Return [X, Y] of the center of cell containing provided text 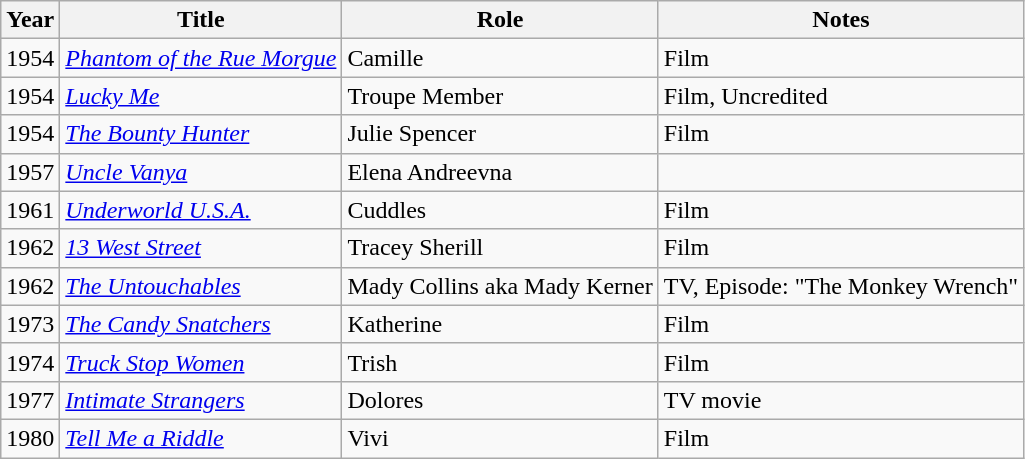
1961 [30, 210]
Camille [500, 58]
Julie Spencer [500, 134]
1957 [30, 172]
Notes [840, 20]
Troupe Member [500, 96]
Intimate Strangers [201, 400]
Dolores [500, 400]
Katherine [500, 324]
Phantom of the Rue Morgue [201, 58]
Underworld U.S.A. [201, 210]
TV, Episode: "The Monkey Wrench" [840, 286]
13 West Street [201, 248]
Trish [500, 362]
Lucky Me [201, 96]
The Candy Snatchers [201, 324]
Tracey Sherill [500, 248]
Mady Collins aka Mady Kerner [500, 286]
The Untouchables [201, 286]
1980 [30, 438]
Cuddles [500, 210]
1973 [30, 324]
Elena Andreevna [500, 172]
Tell Me a Riddle [201, 438]
Role [500, 20]
1977 [30, 400]
Vivi [500, 438]
The Bounty Hunter [201, 134]
Film, Uncredited [840, 96]
Title [201, 20]
Year [30, 20]
Uncle Vanya [201, 172]
Truck Stop Women [201, 362]
TV movie [840, 400]
1974 [30, 362]
